Extract the (X, Y) coordinate from the center of the cell holding the provided text.  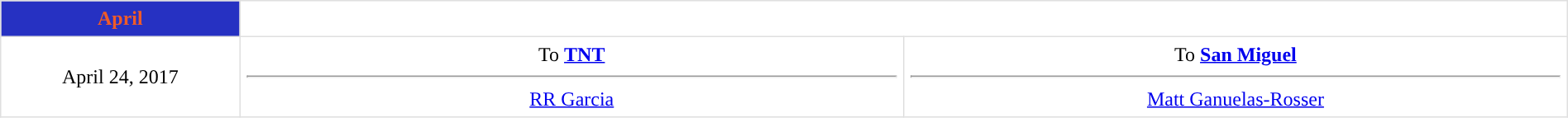
April 24, 2017 (121, 77)
To TNTRR Garcia (572, 77)
To San MiguelMatt Ganuelas-Rosser (1236, 77)
April (121, 19)
